For the text-containing cell, return its midpoint in (x, y) coordinate format. 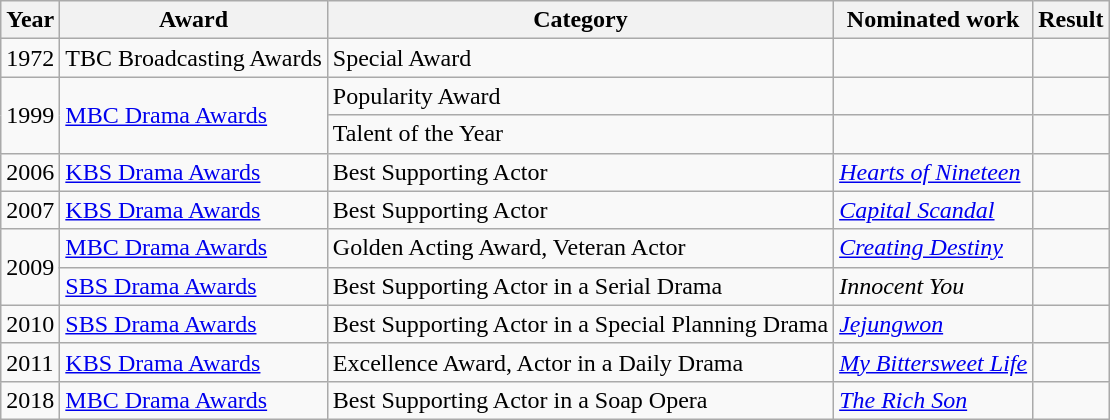
Award (194, 20)
2006 (30, 172)
The Rich Son (934, 400)
Talent of the Year (580, 134)
Best Supporting Actor in a Special Planning Drama (580, 324)
2010 (30, 324)
Capital Scandal (934, 210)
Result (1071, 20)
Nominated work (934, 20)
Hearts of Nineteen (934, 172)
TBC Broadcasting Awards (194, 58)
1999 (30, 115)
2018 (30, 400)
2011 (30, 362)
Popularity Award (580, 96)
My Bittersweet Life (934, 362)
Jejungwon (934, 324)
Year (30, 20)
2009 (30, 267)
Best Supporting Actor in a Serial Drama (580, 286)
2007 (30, 210)
Excellence Award, Actor in a Daily Drama (580, 362)
Special Award (580, 58)
Golden Acting Award, Veteran Actor (580, 248)
Innocent You (934, 286)
1972 (30, 58)
Best Supporting Actor in a Soap Opera (580, 400)
Creating Destiny (934, 248)
Category (580, 20)
